Determine the (x, y) coordinate at the center of the cell enclosing the given text.  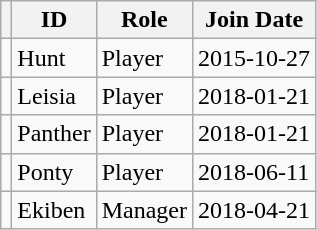
Role (144, 20)
2018-04-21 (254, 210)
Join Date (254, 20)
Ekiben (54, 210)
Panther (54, 134)
ID (54, 20)
Manager (144, 210)
2015-10-27 (254, 58)
2018-06-11 (254, 172)
Ponty (54, 172)
Hunt (54, 58)
Leisia (54, 96)
